Detect which cell encompasses the target text, then output its (x, y) center coordinate. 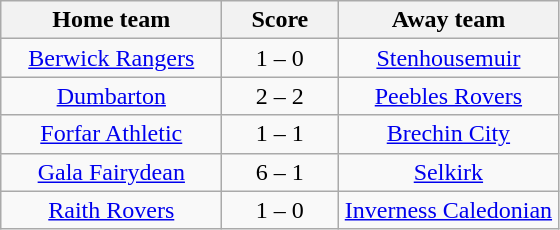
Score (280, 20)
2 – 2 (280, 96)
Raith Rovers (112, 210)
Away team (448, 20)
Home team (112, 20)
Dumbarton (112, 96)
Berwick Rangers (112, 58)
Selkirk (448, 172)
Gala Fairydean (112, 172)
Inverness Caledonian (448, 210)
Stenhousemuir (448, 58)
6 – 1 (280, 172)
Forfar Athletic (112, 134)
Peebles Rovers (448, 96)
Brechin City (448, 134)
1 – 1 (280, 134)
